Capture the cell that displays the provided text and extract its [X, Y] central coordinate. 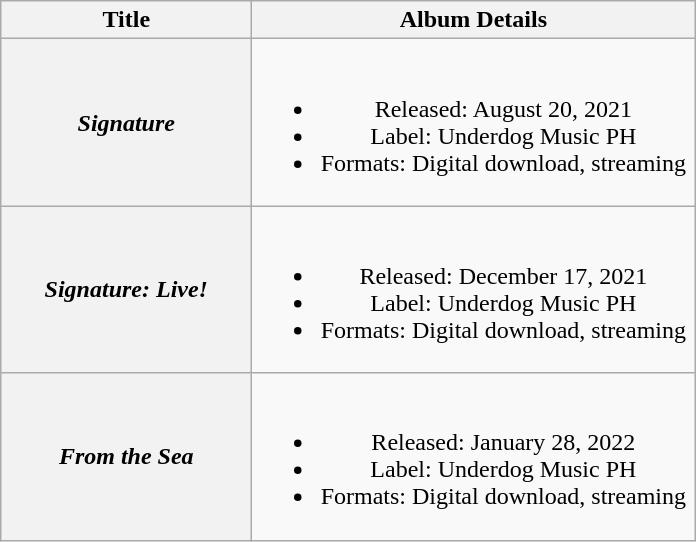
Released: August 20, 2021Label: Underdog Music PHFormats: Digital download, streaming [474, 122]
Album Details [474, 20]
Released: December 17, 2021Label: Underdog Music PHFormats: Digital download, streaming [474, 290]
Title [126, 20]
Signature [126, 122]
Signature: Live! [126, 290]
Released: January 28, 2022Label: Underdog Music PHFormats: Digital download, streaming [474, 456]
From the Sea [126, 456]
